Return the [x, y] coordinate for the center point of the cell that contains the specified text.  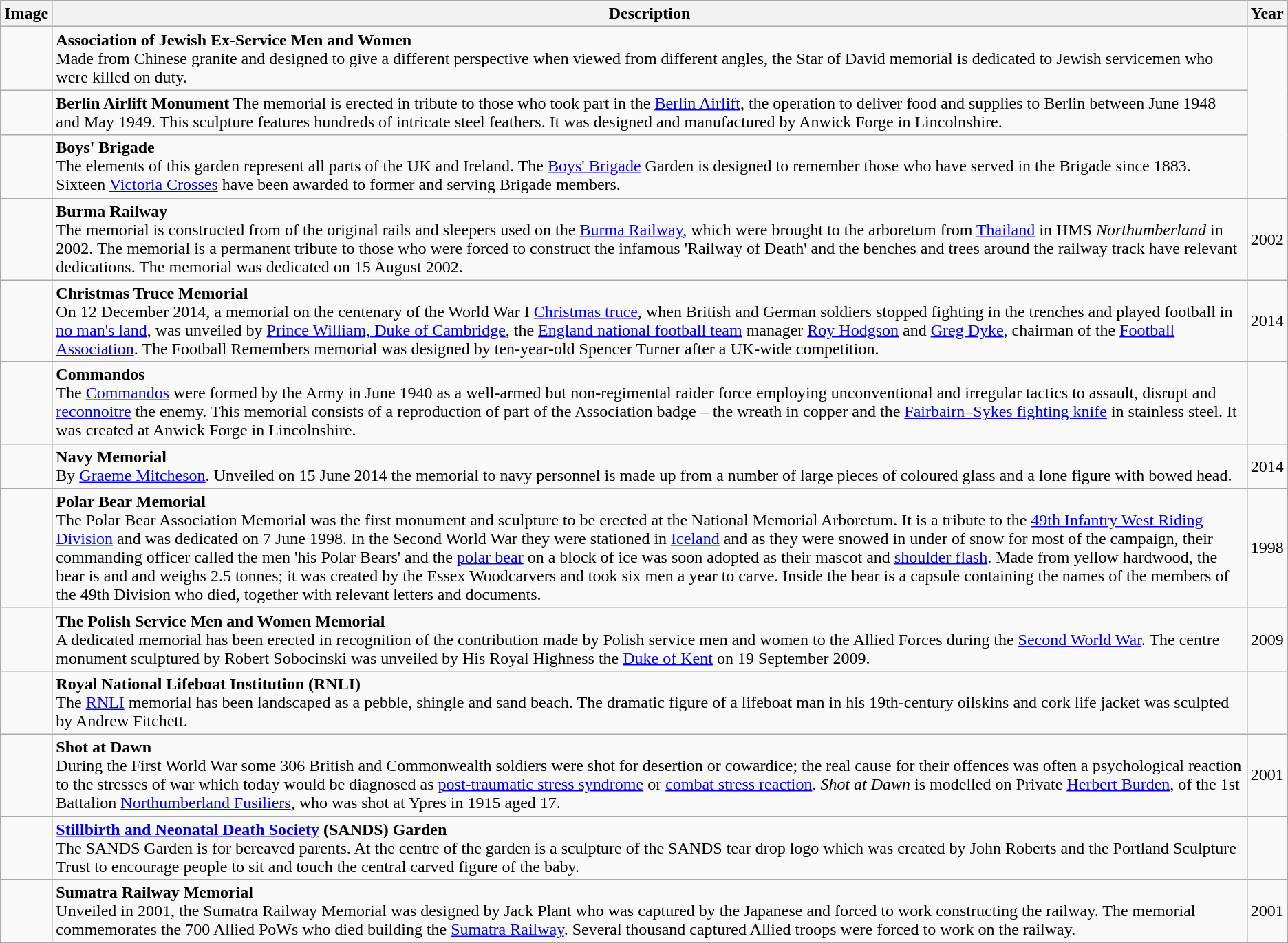
1998 [1267, 548]
Year [1267, 14]
2002 [1267, 239]
Image [26, 14]
2009 [1267, 639]
Description [650, 14]
